Pinpoint the cell where the given text exists, returning its [x, y] midpoint coordinate. 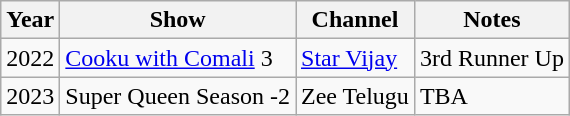
2022 [30, 58]
Channel [356, 20]
3rd Runner Up [492, 58]
Notes [492, 20]
Cooku with Comali 3 [178, 58]
TBA [492, 96]
Super Queen Season -2 [178, 96]
2023 [30, 96]
Zee Telugu [356, 96]
Year [30, 20]
Star Vijay [356, 58]
Show [178, 20]
